Return (X, Y) of the center of cell containing provided text 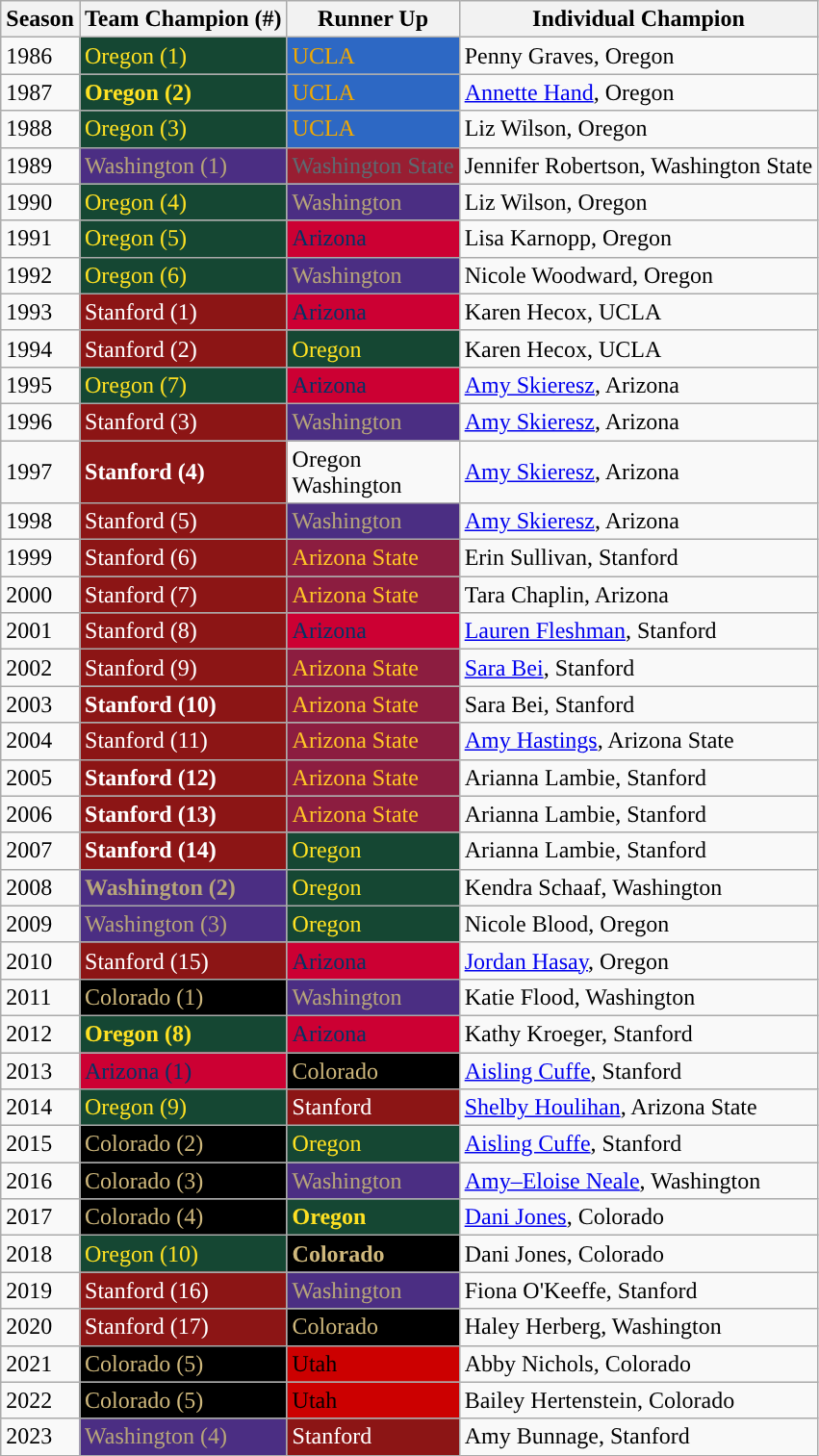
Oregon (2) (183, 92)
2005 (40, 778)
Penny Graves, Oregon (639, 56)
Oregon (3) (183, 129)
Washington (2) (183, 887)
1990 (40, 202)
1999 (40, 558)
Oregon (8) (183, 1034)
Stanford (2) (183, 348)
Kendra Schaaf, Washington (639, 887)
Stanford (1) (183, 312)
2004 (40, 741)
Stanford (14) (183, 851)
Jennifer Robertson, Washington State (639, 166)
Season (40, 19)
Runner Up (373, 19)
2016 (40, 1181)
Tara Chaplin, Arizona (639, 595)
2012 (40, 1034)
Stanford (12) (183, 778)
1988 (40, 129)
2008 (40, 887)
Washington (1) (183, 166)
Shelby Houlihan, Arizona State (639, 1108)
Stanford (10) (183, 704)
1994 (40, 348)
Stanford (11) (183, 741)
Stanford (3) (183, 421)
Abby Nichols, Colorado (639, 1364)
Individual Champion (639, 19)
2021 (40, 1364)
2022 (40, 1400)
2006 (40, 814)
Annette Hand, Oregon (639, 92)
Washington (4) (183, 1437)
Erin Sullivan, Stanford (639, 558)
Nicole Woodward, Oregon (639, 275)
Washington (3) (183, 924)
1993 (40, 312)
Colorado (1) (183, 997)
2017 (40, 1217)
Stanford (6) (183, 558)
Washington State (373, 166)
Amy–Eloise Neale, Washington (639, 1181)
2009 (40, 924)
Oregon (9) (183, 1108)
Oregon (6) (183, 275)
2013 (40, 1071)
Stanford (8) (183, 631)
Lisa Karnopp, Oregon (639, 239)
2001 (40, 631)
Colorado (2) (183, 1144)
1995 (40, 385)
Jordan Hasay, Oregon (639, 960)
Stanford (9) (183, 668)
OregonWashington (373, 472)
Oregon (7) (183, 385)
Stanford (17) (183, 1327)
Amy Bunnage, Stanford (639, 1437)
Stanford (4) (183, 472)
2019 (40, 1290)
Oregon (10) (183, 1254)
Colorado (4) (183, 1217)
2007 (40, 851)
1998 (40, 522)
1986 (40, 56)
Oregon (5) (183, 239)
Bailey Hertenstein, Colorado (639, 1400)
Nicole Blood, Oregon (639, 924)
Haley Herberg, Washington (639, 1327)
2018 (40, 1254)
Amy Hastings, Arizona State (639, 741)
2015 (40, 1144)
Arizona (1) (183, 1071)
Colorado (3) (183, 1181)
Oregon (1) (183, 56)
Team Champion (#) (183, 19)
Stanford (7) (183, 595)
Kathy Kroeger, Stanford (639, 1034)
2000 (40, 595)
2003 (40, 704)
1989 (40, 166)
Fiona O'Keeffe, Stanford (639, 1290)
Lauren Fleshman, Stanford (639, 631)
Stanford (16) (183, 1290)
Katie Flood, Washington (639, 997)
2020 (40, 1327)
Stanford (5) (183, 522)
Stanford (13) (183, 814)
Stanford (15) (183, 960)
2011 (40, 997)
1992 (40, 275)
1991 (40, 239)
2010 (40, 960)
Oregon (4) (183, 202)
1996 (40, 421)
2023 (40, 1437)
2014 (40, 1108)
1987 (40, 92)
2002 (40, 668)
1997 (40, 472)
